Output the (X, Y) coordinate of the center of the cell containing the given text.  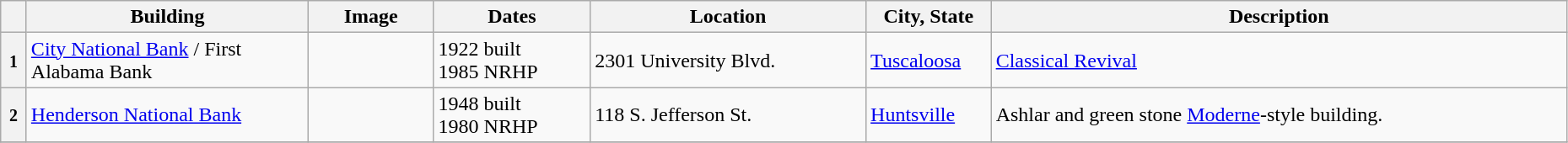
City National Bank / First Alabama Bank (167, 61)
1 (13, 61)
1922 built1985 NRHP (512, 61)
City, State (929, 17)
Tuscaloosa (929, 61)
Huntsville (929, 114)
Description (1279, 17)
2 (13, 114)
Henderson National Bank (167, 114)
118 S. Jefferson St. (729, 114)
Image (371, 17)
Dates (512, 17)
Location (729, 17)
Ashlar and green stone Moderne-style building. (1279, 114)
2301 University Blvd. (729, 61)
Classical Revival (1279, 61)
1948 built1980 NRHP (512, 114)
Building (167, 17)
